Find where the given text appears and provide that cell's center as [x, y] coordinate. 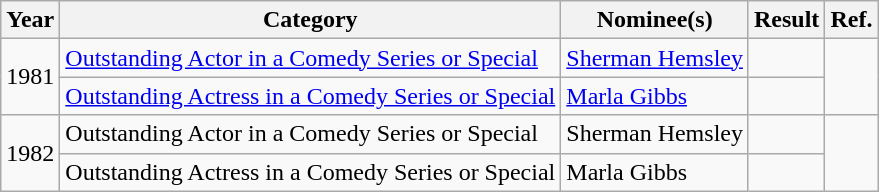
1982 [30, 153]
Nominee(s) [655, 20]
Category [310, 20]
Result [786, 20]
1981 [30, 77]
Year [30, 20]
Ref. [852, 20]
